Search for the cell housing the specified text and yield its (X, Y) center coordinate. 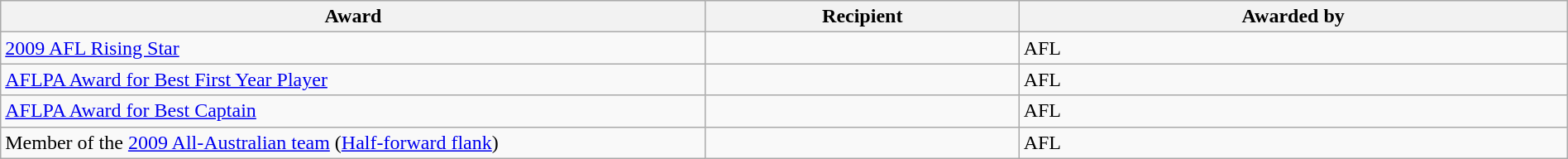
Member of the 2009 All-Australian team (Half-forward flank) (354, 142)
Awarded by (1293, 17)
2009 AFL Rising Star (354, 48)
AFLPA Award for Best First Year Player (354, 79)
AFLPA Award for Best Captain (354, 111)
Award (354, 17)
Recipient (862, 17)
